For the text-containing cell, return its midpoint in [x, y] coordinate format. 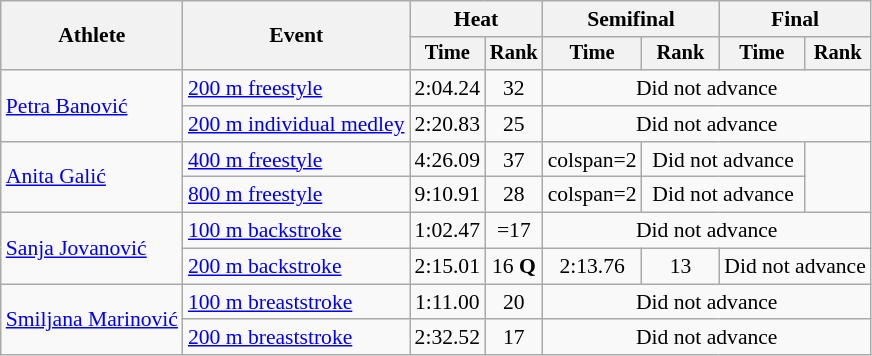
2:32.52 [448, 338]
100 m backstroke [296, 231]
17 [514, 338]
Athlete [92, 36]
1:02.47 [448, 231]
1:11.00 [448, 302]
2:15.01 [448, 267]
Petra Banović [92, 106]
200 m breaststroke [296, 338]
100 m breaststroke [296, 302]
20 [514, 302]
2:04.24 [448, 88]
800 m freestyle [296, 195]
Event [296, 36]
25 [514, 124]
2:13.76 [592, 267]
4:26.09 [448, 160]
200 m backstroke [296, 267]
13 [681, 267]
9:10.91 [448, 195]
400 m freestyle [296, 160]
200 m freestyle [296, 88]
Heat [476, 19]
32 [514, 88]
28 [514, 195]
37 [514, 160]
200 m individual medley [296, 124]
Sanja Jovanović [92, 248]
16 Q [514, 267]
Semifinal [632, 19]
Final [795, 19]
Anita Galić [92, 178]
2:20.83 [448, 124]
=17 [514, 231]
Smiljana Marinović [92, 320]
